Extract the (x, y) coordinate from the center of the cell holding the provided text.  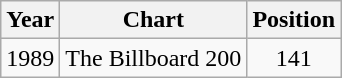
Year (30, 20)
141 (294, 58)
Chart (154, 20)
The Billboard 200 (154, 58)
1989 (30, 58)
Position (294, 20)
